For the text-containing cell, return its midpoint in [x, y] coordinate format. 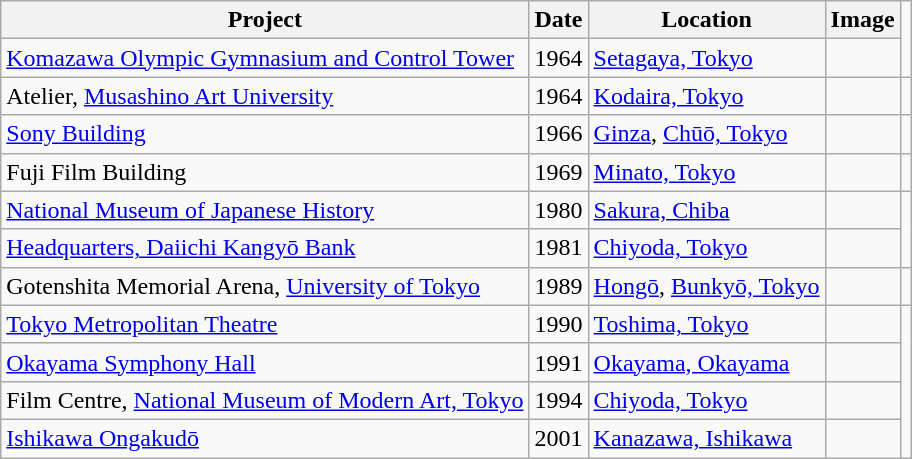
Film Centre, National Museum of Modern Art, Tokyo [265, 400]
Image [862, 20]
Komazawa Olympic Gymnasium and Control Tower [265, 58]
Fuji Film Building [265, 172]
1966 [558, 134]
Minato, Tokyo [706, 172]
Sony Building [265, 134]
Location [706, 20]
Date [558, 20]
1981 [558, 248]
1994 [558, 400]
1990 [558, 324]
Okayama, Okayama [706, 362]
Sakura, Chiba [706, 210]
1989 [558, 286]
Ishikawa Ongakudō [265, 438]
Headquarters, Daiichi Kangyō Bank [265, 248]
Gotenshita Memorial Arena, University of Tokyo [265, 286]
Kodaira, Tokyo [706, 96]
Ginza, Chūō, Tokyo [706, 134]
National Museum of Japanese History [265, 210]
Atelier, Musashino Art University [265, 96]
Project [265, 20]
Okayama Symphony Hall [265, 362]
1980 [558, 210]
Setagaya, Tokyo [706, 58]
Kanazawa, Ishikawa [706, 438]
1969 [558, 172]
Toshima, Tokyo [706, 324]
1991 [558, 362]
Tokyo Metropolitan Theatre [265, 324]
Hongō, Bunkyō, Tokyo [706, 286]
2001 [558, 438]
